Provide the [x, y] coordinate of the cell's center where the given text is located.  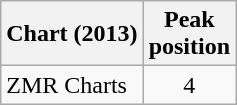
Chart (2013) [72, 34]
4 [189, 85]
Peakposition [189, 34]
ZMR Charts [72, 85]
